Pinpoint the cell where the given text exists, returning its [x, y] midpoint coordinate. 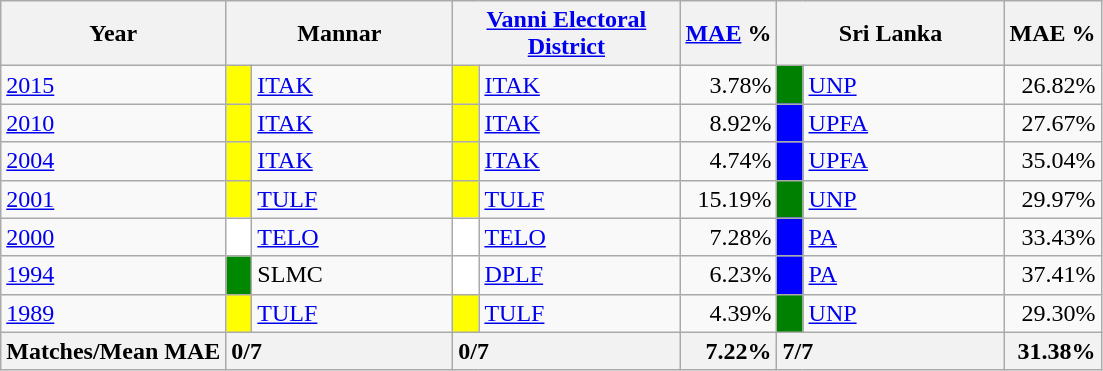
31.38% [1052, 351]
26.82% [1052, 85]
8.92% [728, 123]
2000 [114, 237]
2001 [114, 199]
2010 [114, 123]
Sri Lanka [890, 34]
37.41% [1052, 275]
27.67% [1052, 123]
Year [114, 34]
6.23% [728, 275]
7/7 [890, 351]
Mannar [340, 34]
7.28% [728, 237]
1989 [114, 313]
33.43% [1052, 237]
Matches/Mean MAE [114, 351]
7.22% [728, 351]
SLMC [352, 275]
2015 [114, 85]
Vanni Electoral District [566, 34]
15.19% [728, 199]
35.04% [1052, 161]
2004 [114, 161]
29.97% [1052, 199]
3.78% [728, 85]
4.74% [728, 161]
1994 [114, 275]
DPLF [580, 275]
4.39% [728, 313]
29.30% [1052, 313]
